For the text-containing cell, return its midpoint in [X, Y] coordinate format. 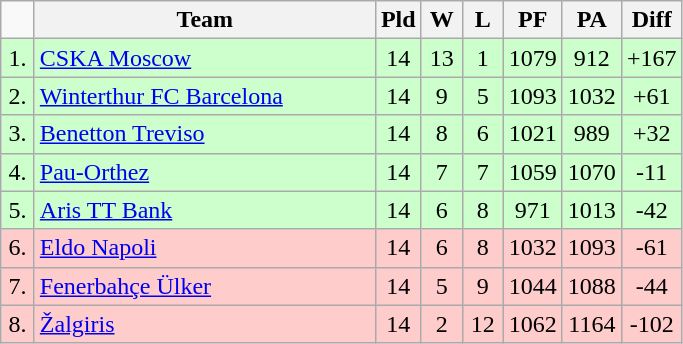
3. [18, 134]
2 [442, 324]
6. [18, 248]
-102 [652, 324]
12 [482, 324]
1013 [592, 210]
Diff [652, 20]
989 [592, 134]
Winterthur FC Barcelona [204, 96]
971 [532, 210]
1021 [532, 134]
PF [532, 20]
13 [442, 58]
1. [18, 58]
5. [18, 210]
-61 [652, 248]
-11 [652, 172]
Aris TT Bank [204, 210]
7. [18, 286]
4. [18, 172]
CSKA Moscow [204, 58]
Benetton Treviso [204, 134]
2. [18, 96]
1164 [592, 324]
+32 [652, 134]
Žalgiris [204, 324]
Team [204, 20]
8. [18, 324]
Pld [398, 20]
Fenerbahçe Ülker [204, 286]
Eldo Napoli [204, 248]
1062 [532, 324]
1044 [532, 286]
L [482, 20]
Pau-Orthez [204, 172]
1070 [592, 172]
-44 [652, 286]
W [442, 20]
+167 [652, 58]
PA [592, 20]
1079 [532, 58]
912 [592, 58]
-42 [652, 210]
1059 [532, 172]
1 [482, 58]
1088 [592, 286]
+61 [652, 96]
